Identify which cell holds the provided text, then report its (x, y) central coordinate. 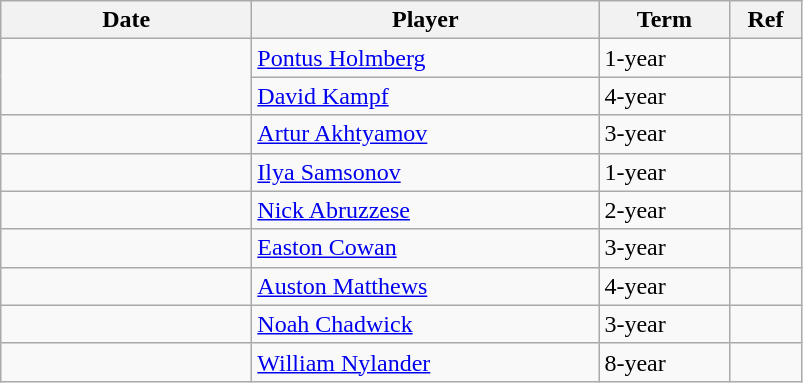
Term (664, 20)
William Nylander (426, 362)
Date (126, 20)
Pontus Holmberg (426, 58)
Ref (766, 20)
2-year (664, 210)
Easton Cowan (426, 248)
Nick Abruzzese (426, 210)
Auston Matthews (426, 286)
Artur Akhtyamov (426, 134)
David Kampf (426, 96)
Player (426, 20)
Ilya Samsonov (426, 172)
Noah Chadwick (426, 324)
8-year (664, 362)
